Provide the (X, Y) coordinate of the cell's center where the given text is located.  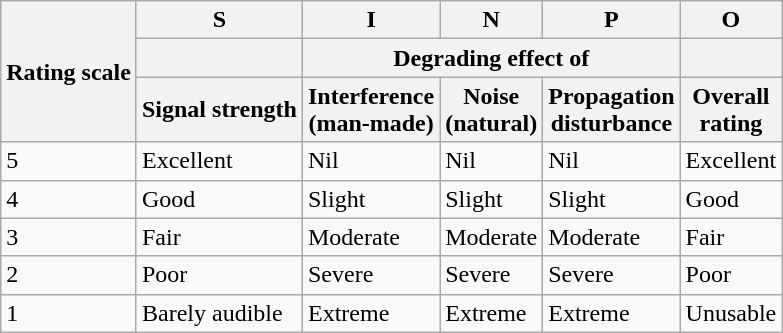
3 (69, 237)
Unusable (731, 313)
Degrading effect of (491, 58)
Interference(man-made) (370, 110)
Barely audible (219, 313)
2 (69, 275)
N (492, 20)
P (612, 20)
Rating scale (69, 72)
Propagationdisturbance (612, 110)
Signal strength (219, 110)
4 (69, 199)
Overallrating (731, 110)
1 (69, 313)
S (219, 20)
I (370, 20)
Noise(natural) (492, 110)
O (731, 20)
5 (69, 161)
